Output the (X, Y) coordinate of the center of the cell containing the given text.  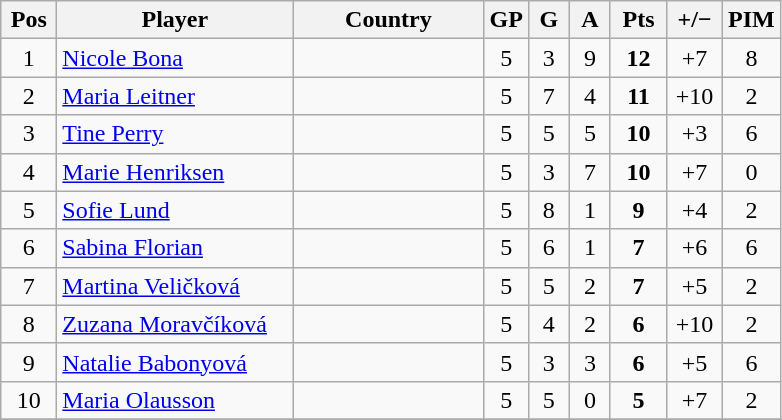
Pos (29, 20)
Maria Leitner (175, 96)
12 (638, 58)
Marie Henriksen (175, 172)
Maria Olausson (175, 400)
+/− (695, 20)
Player (175, 20)
A (590, 20)
Tine Perry (175, 134)
GP (506, 20)
G (548, 20)
Sofie Lund (175, 210)
+3 (695, 134)
Zuzana Moravčíková (175, 324)
PIM (752, 20)
Sabina Florian (175, 248)
+4 (695, 210)
Pts (638, 20)
Country (388, 20)
Martina Veličková (175, 286)
11 (638, 96)
Natalie Babonyová (175, 362)
+6 (695, 248)
Nicole Bona (175, 58)
